Detect which cell encompasses the target text, then output its [X, Y] center coordinate. 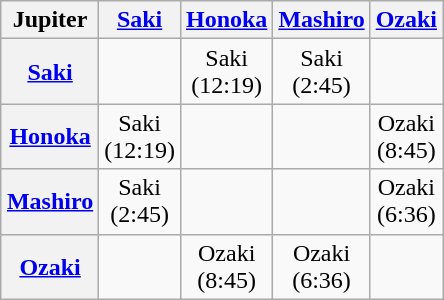
Jupiter [50, 20]
